Return the [X, Y] coordinate for the center point of the cell that contains the specified text.  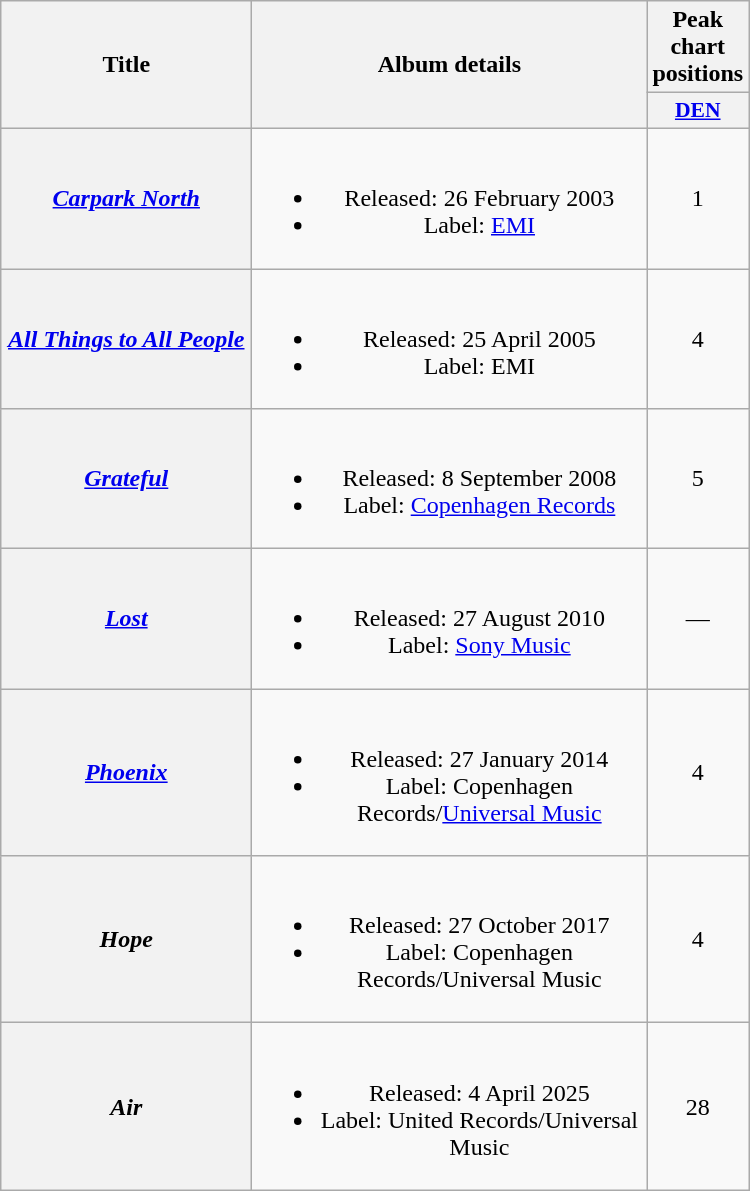
Album details [450, 65]
DEN [698, 111]
Released: 27 October 2017Label: Copenhagen Records/Universal Music [450, 940]
Phoenix [126, 772]
Released: 26 February 2003Label: EMI [450, 198]
Released: 8 September 2008Label: Copenhagen Records [450, 479]
Peak chart positions [698, 47]
Hope [126, 940]
Title [126, 65]
Released: 4 April 2025Label: United Records/Universal Music [450, 1106]
Air [126, 1106]
1 [698, 198]
Grateful [126, 479]
All Things to All People [126, 338]
28 [698, 1106]
Released: 25 April 2005Label: EMI [450, 338]
Lost [126, 619]
Released: 27 January 2014Label: Copenhagen Records/Universal Music [450, 772]
Released: 27 August 2010Label: Sony Music [450, 619]
— [698, 619]
Carpark North [126, 198]
5 [698, 479]
